Scan for the cell matching the given text and deliver its (X, Y) coordinate at center. 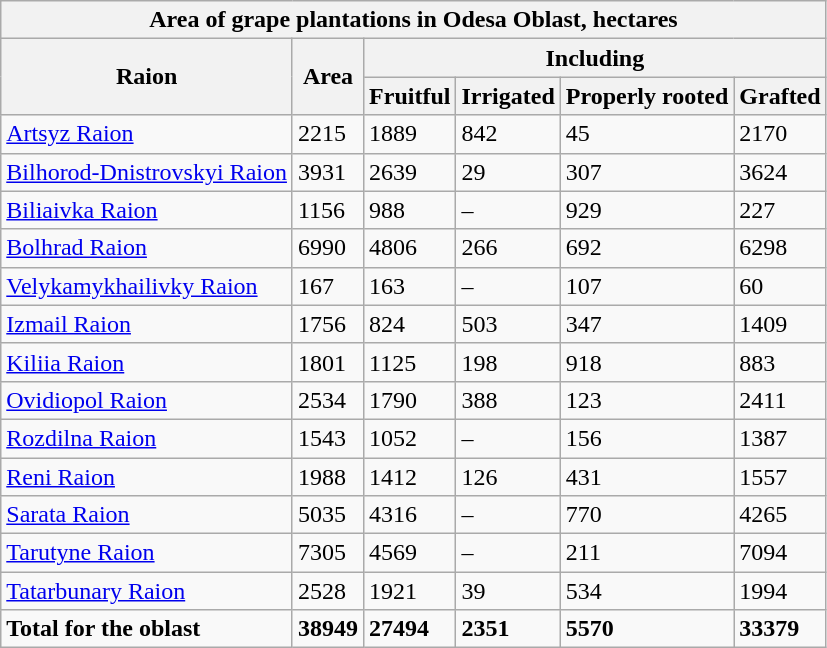
107 (646, 286)
7305 (328, 553)
Bolhrad Raion (147, 248)
Grafted (780, 96)
2215 (328, 134)
2170 (780, 134)
45 (646, 134)
929 (646, 210)
Izmail Raion (147, 324)
842 (508, 134)
Bilhorod-Dnistrovskyi Raion (147, 172)
770 (646, 515)
307 (646, 172)
824 (410, 324)
126 (508, 477)
167 (328, 286)
1557 (780, 477)
266 (508, 248)
Irrigated (508, 96)
Area (328, 77)
Tatarbunary Raion (147, 591)
4806 (410, 248)
Area of grape plantations in Odesa Oblast, hectares (414, 20)
227 (780, 210)
Kiliia Raion (147, 362)
1387 (780, 438)
988 (410, 210)
Including (596, 58)
1889 (410, 134)
4265 (780, 515)
1543 (328, 438)
3931 (328, 172)
5570 (646, 629)
1801 (328, 362)
1052 (410, 438)
2411 (780, 400)
123 (646, 400)
347 (646, 324)
Raion (147, 77)
Sarata Raion (147, 515)
1994 (780, 591)
39 (508, 591)
1921 (410, 591)
1756 (328, 324)
692 (646, 248)
1125 (410, 362)
918 (646, 362)
388 (508, 400)
1412 (410, 477)
Total for the oblast (147, 629)
503 (508, 324)
6298 (780, 248)
3624 (780, 172)
Rozdilna Raion (147, 438)
Velykamykhailivky Raion (147, 286)
Ovidiopol Raion (147, 400)
5035 (328, 515)
163 (410, 286)
1156 (328, 210)
Properly rooted (646, 96)
156 (646, 438)
Fruitful (410, 96)
29 (508, 172)
1988 (328, 477)
211 (646, 553)
2639 (410, 172)
534 (646, 591)
2528 (328, 591)
431 (646, 477)
Artsyz Raion (147, 134)
2534 (328, 400)
198 (508, 362)
38949 (328, 629)
4316 (410, 515)
27494 (410, 629)
1409 (780, 324)
Reni Raion (147, 477)
Tarutyne Raion (147, 553)
4569 (410, 553)
883 (780, 362)
1790 (410, 400)
33379 (780, 629)
2351 (508, 629)
Biliaivka Raion (147, 210)
6990 (328, 248)
7094 (780, 553)
60 (780, 286)
